Pinpoint the cell where the given text exists, returning its [x, y] midpoint coordinate. 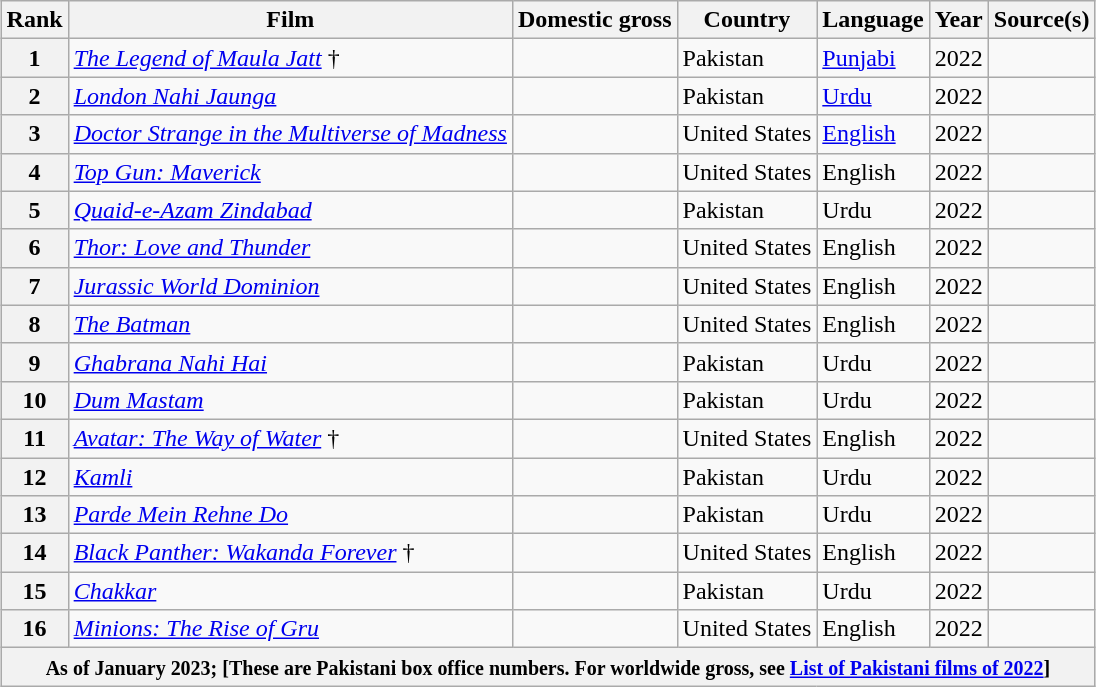
Jurassic World Dominion [290, 286]
Chakkar [290, 591]
9 [34, 362]
1 [34, 58]
Minions: The Rise of Gru [290, 629]
14 [34, 553]
Domestic gross [594, 20]
4 [34, 172]
Rank [34, 20]
16 [34, 629]
Language [873, 20]
7 [34, 286]
Quaid-e-Azam Zindabad [290, 210]
15 [34, 591]
The Batman [290, 324]
13 [34, 515]
Punjabi [873, 58]
Black Panther: Wakanda Forever † [290, 553]
8 [34, 324]
Film [290, 20]
Top Gun: Maverick [290, 172]
Dum Mastam [290, 400]
11 [34, 438]
As of January 2023; [These are Pakistani box office numbers. For worldwide gross, see List of Pakistani films of 2022] [548, 667]
Source(s) [1042, 20]
Avatar: The Way of Water † [290, 438]
12 [34, 477]
Doctor Strange in the Multiverse of Madness [290, 134]
3 [34, 134]
Ghabrana Nahi Hai [290, 362]
The Legend of Maula Jatt † [290, 58]
Thor: Love and Thunder [290, 248]
Year [958, 20]
5 [34, 210]
2 [34, 96]
6 [34, 248]
Kamli [290, 477]
10 [34, 400]
Parde Mein Rehne Do [290, 515]
London Nahi Jaunga [290, 96]
Country [747, 20]
